Capture the cell that displays the provided text and extract its [x, y] central coordinate. 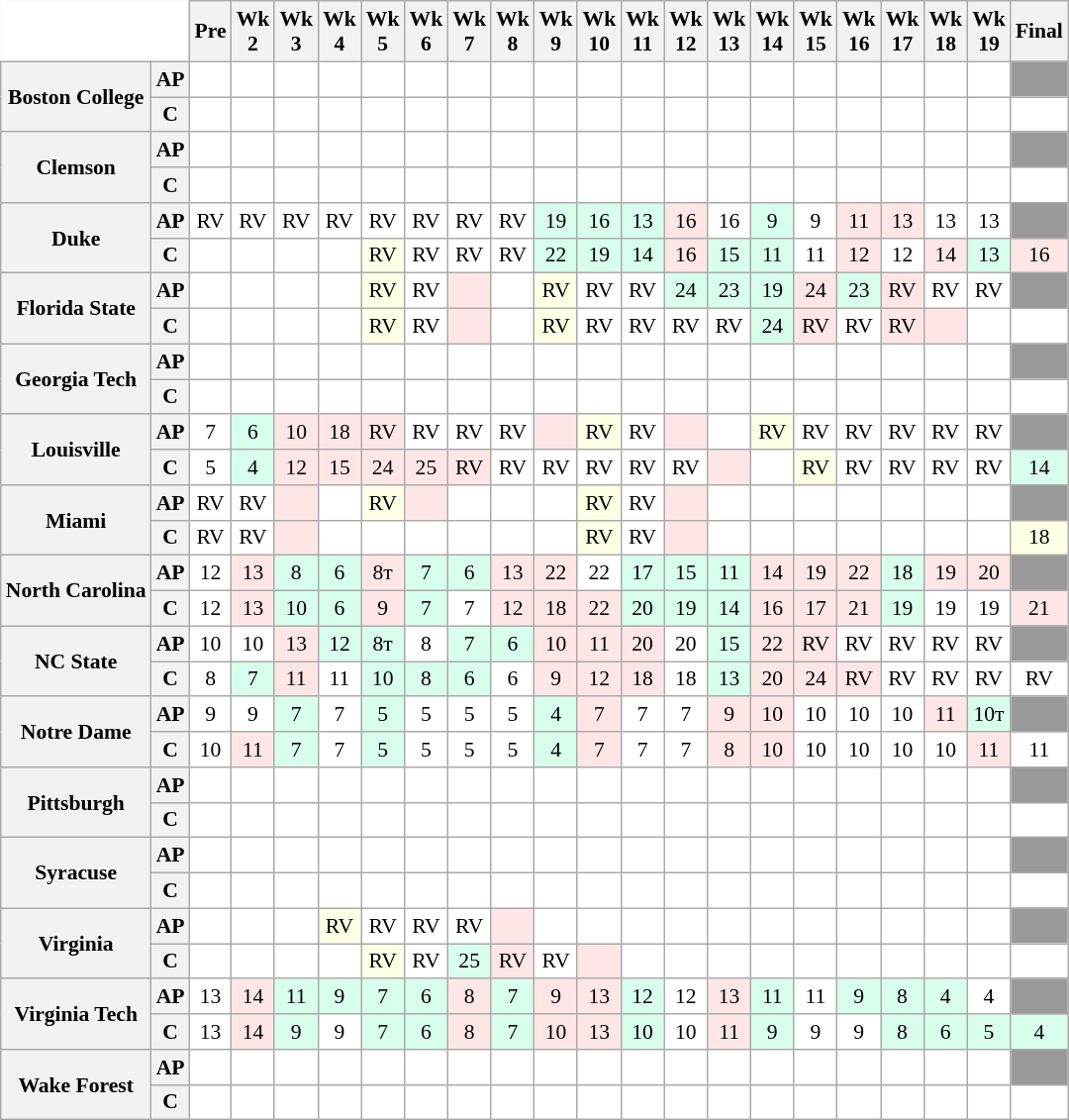
Wk12 [686, 32]
Wk6 [427, 32]
Florida State [76, 309]
Duke [76, 238]
Wk18 [945, 32]
Pittsburgh [76, 802]
Wk2 [253, 32]
Wk17 [903, 32]
Wk7 [469, 32]
Pre [211, 32]
10т [989, 715]
Final [1039, 32]
Clemson [76, 168]
Wk9 [556, 32]
Syracuse [76, 873]
Notre Dame [76, 733]
Georgia Tech [76, 378]
Louisville [76, 450]
Wk10 [599, 32]
Boston College [76, 97]
North Carolina [76, 590]
Wk4 [340, 32]
Virginia Tech [76, 1014]
Wk5 [383, 32]
NC State [76, 662]
Wk15 [816, 32]
Wk8 [513, 32]
Miami [76, 521]
Wake Forest [76, 1085]
Wk13 [729, 32]
Virginia [76, 943]
Wk19 [989, 32]
Wk3 [296, 32]
Wk11 [642, 32]
Wk16 [859, 32]
Wk14 [772, 32]
